Extract the [x, y] coordinate from the center of the cell holding the provided text.  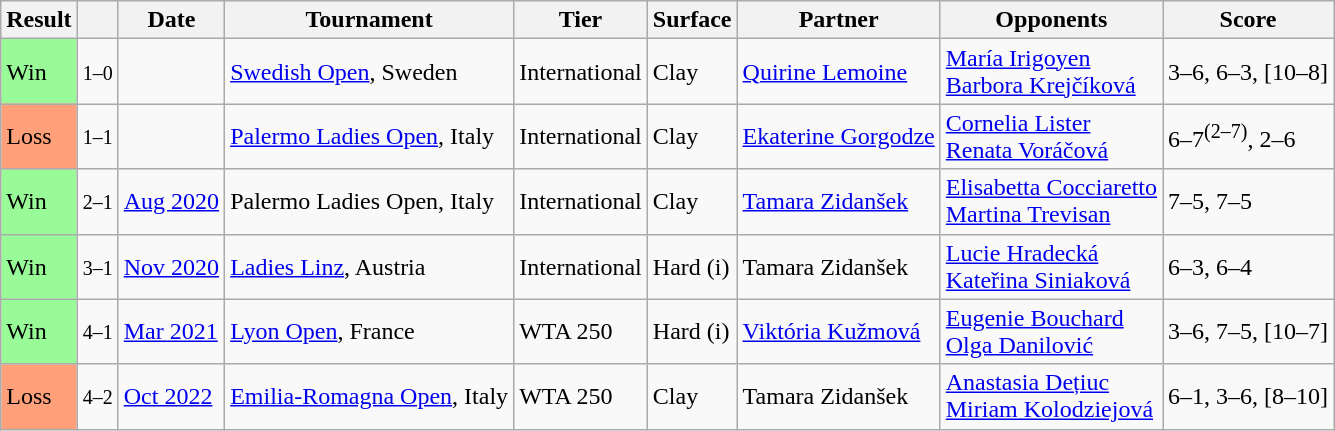
Ekaterine Gorgodze [838, 136]
6–3, 6–4 [1248, 266]
Ladies Linz, Austria [370, 266]
1–1 [98, 136]
Lyon Open, France [370, 332]
2–1 [98, 202]
6–7(2–7), 2–6 [1248, 136]
Result [39, 20]
Partner [838, 20]
1–0 [98, 72]
Mar 2021 [171, 332]
Tournament [370, 20]
4–1 [98, 332]
Quirine Lemoine [838, 72]
Aug 2020 [171, 202]
Viktória Kužmová [838, 332]
3–6, 6–3, [10–8] [1248, 72]
Eugenie Bouchard Olga Danilović [1051, 332]
6–1, 3–6, [8–10] [1248, 396]
Oct 2022 [171, 396]
María Irigoyen Barbora Krejčíková [1051, 72]
Surface [692, 20]
4–2 [98, 396]
Elisabetta Cocciaretto Martina Trevisan [1051, 202]
Date [171, 20]
3–6, 7–5, [10–7] [1248, 332]
Opponents [1051, 20]
Emilia-Romagna Open, Italy [370, 396]
Score [1248, 20]
Lucie Hradecká Kateřina Siniaková [1051, 266]
Cornelia Lister Renata Voráčová [1051, 136]
Swedish Open, Sweden [370, 72]
Nov 2020 [171, 266]
Anastasia Dețiuc Miriam Kolodziejová [1051, 396]
7–5, 7–5 [1248, 202]
Tier [581, 20]
3–1 [98, 266]
